Locate the cell with the specified text and output its [x, y] center coordinate. 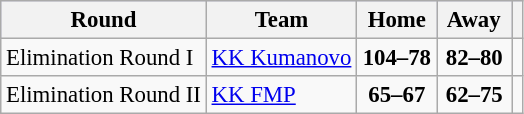
Elimination Round I [104, 58]
82–80 [474, 58]
Home [397, 20]
Away [474, 20]
65–67 [397, 95]
Team [281, 20]
Round [104, 20]
104–78 [397, 58]
KK Kumanovo [281, 58]
62–75 [474, 95]
KK FMP [281, 95]
Elimination Round II [104, 95]
